Output the (X, Y) coordinate of the center of the cell containing the given text.  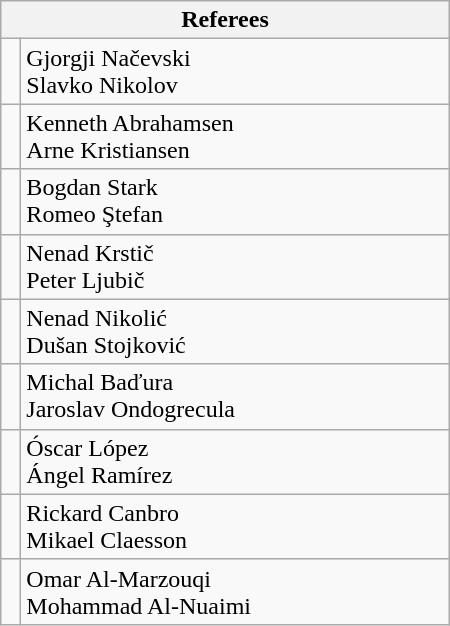
Michal BaďuraJaroslav Ondogrecula (235, 396)
Kenneth AbrahamsenArne Kristiansen (235, 136)
Nenad KrstičPeter Ljubič (235, 266)
Gjorgji NačevskiSlavko Nikolov (235, 72)
Óscar LópezÁngel Ramírez (235, 462)
Bogdan StarkRomeo Ştefan (235, 202)
Referees (225, 20)
Nenad NikolićDušan Stojković (235, 332)
Rickard CanbroMikael Claesson (235, 526)
Omar Al-MarzouqiMohammad Al-Nuaimi (235, 592)
